Extract the [x, y] coordinate from the center of the cell holding the provided text.  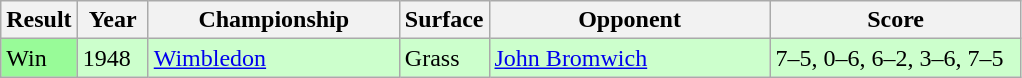
John Bromwich [630, 58]
Grass [444, 58]
Opponent [630, 20]
Year [112, 20]
Championship [274, 20]
Surface [444, 20]
Result [39, 20]
Score [896, 20]
Win [39, 58]
1948 [112, 58]
Wimbledon [274, 58]
7–5, 0–6, 6–2, 3–6, 7–5 [896, 58]
